Provide the (X, Y) coordinate of the cell's center where the given text is located.  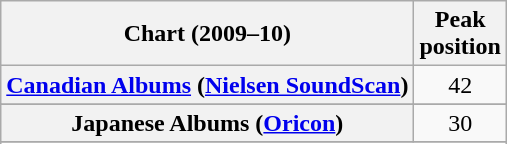
Japanese Albums (Oricon) (208, 123)
Canadian Albums (Nielsen SoundScan) (208, 85)
Chart (2009–10) (208, 34)
Peakposition (460, 34)
42 (460, 85)
30 (460, 123)
